Determine the (x, y) coordinate at the center of the cell enclosing the given text.  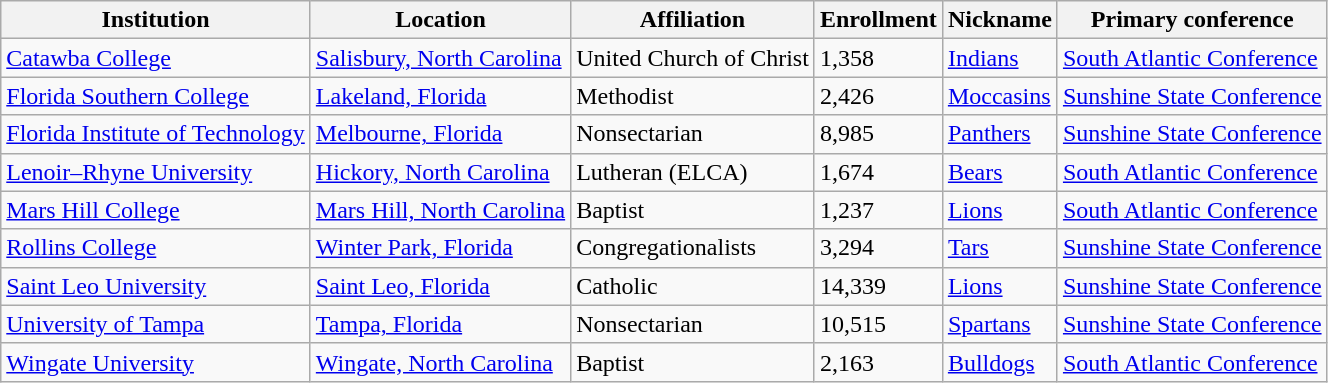
Mars Hill, North Carolina (440, 210)
Catholic (693, 286)
Nickname (1000, 20)
Tampa, Florida (440, 324)
2,426 (878, 96)
10,515 (878, 324)
2,163 (878, 362)
Saint Leo, Florida (440, 286)
Congregationalists (693, 248)
Primary conference (1192, 20)
Institution (156, 20)
Spartans (1000, 324)
Indians (1000, 58)
Lutheran (ELCA) (693, 172)
Wingate, North Carolina (440, 362)
Wingate University (156, 362)
1,358 (878, 58)
United Church of Christ (693, 58)
Panthers (1000, 134)
Catawba College (156, 58)
Rollins College (156, 248)
Bears (1000, 172)
1,237 (878, 210)
Location (440, 20)
Moccasins (1000, 96)
Bulldogs (1000, 362)
Mars Hill College (156, 210)
1,674 (878, 172)
Melbourne, Florida (440, 134)
Tars (1000, 248)
Affiliation (693, 20)
Saint Leo University (156, 286)
University of Tampa (156, 324)
Florida Institute of Technology (156, 134)
3,294 (878, 248)
Florida Southern College (156, 96)
Lenoir–Rhyne University (156, 172)
Salisbury, North Carolina (440, 58)
8,985 (878, 134)
Enrollment (878, 20)
14,339 (878, 286)
Methodist (693, 96)
Lakeland, Florida (440, 96)
Winter Park, Florida (440, 248)
Hickory, North Carolina (440, 172)
